Identify which cell holds the provided text, then report its [X, Y] central coordinate. 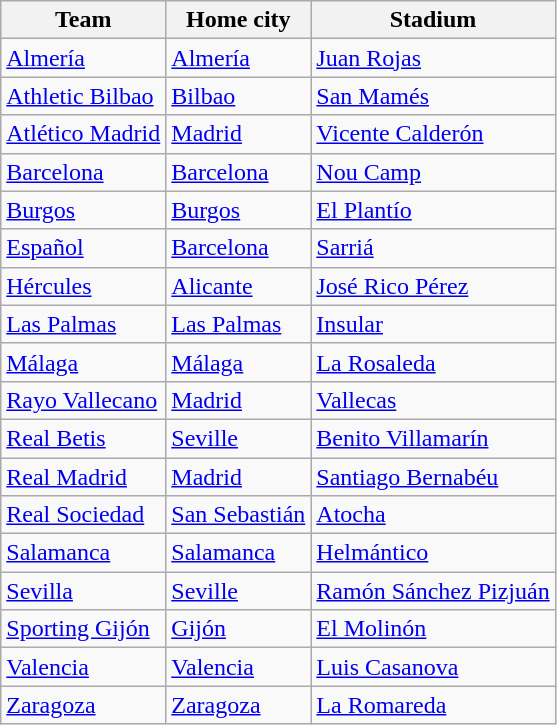
Santiago Bernabéu [433, 477]
Real Madrid [84, 477]
Luis Casanova [433, 667]
San Sebastián [238, 515]
Nou Camp [433, 172]
Stadium [433, 20]
Alicante [238, 286]
Rayo Vallecano [84, 400]
Sarriá [433, 248]
Real Betis [84, 438]
Athletic Bilbao [84, 96]
José Rico Pérez [433, 286]
Insular [433, 324]
Vicente Calderón [433, 134]
Vallecas [433, 400]
Home city [238, 20]
Juan Rojas [433, 58]
Gijón [238, 629]
Team [84, 20]
La Romareda [433, 705]
Helmántico [433, 553]
Español [84, 248]
Hércules [84, 286]
Sevilla [84, 591]
Benito Villamarín [433, 438]
Real Sociedad [84, 515]
El Molinón [433, 629]
La Rosaleda [433, 362]
Atlético Madrid [84, 134]
Ramón Sánchez Pizjuán [433, 591]
San Mamés [433, 96]
Sporting Gijón [84, 629]
Bilbao [238, 96]
Atocha [433, 515]
El Plantío [433, 210]
